Return the [x, y] coordinate for the center point of the cell that contains the specified text.  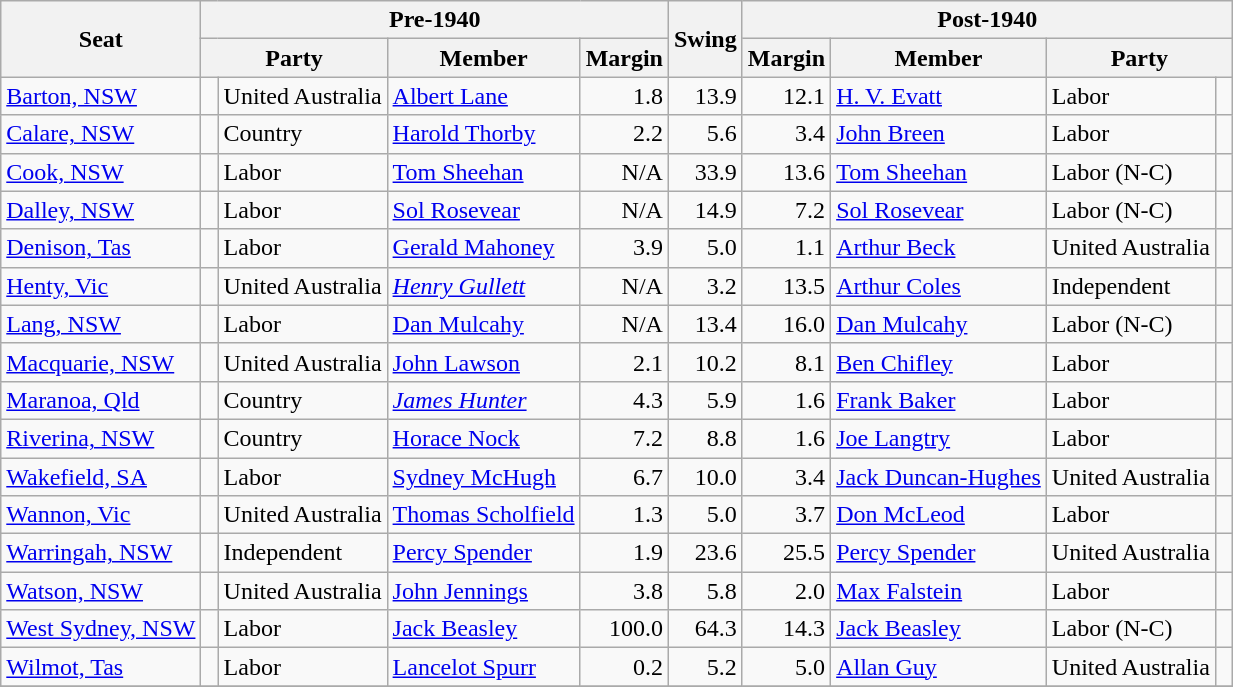
13.4 [705, 324]
Henry Gullett [484, 286]
8.8 [705, 438]
3.9 [624, 248]
Warringah, NSW [101, 553]
12.1 [786, 96]
3.8 [624, 591]
Horace Nock [484, 438]
3.2 [705, 286]
13.9 [705, 96]
Riverina, NSW [101, 438]
Wilmot, Tas [101, 667]
Calare, NSW [101, 134]
16.0 [786, 324]
John Breen [939, 134]
Thomas Scholfield [484, 515]
Albert Lane [484, 96]
2.1 [624, 362]
Arthur Beck [939, 248]
25.5 [786, 553]
6.7 [624, 477]
Wakefield, SA [101, 477]
2.0 [786, 591]
Henty, Vic [101, 286]
Gerald Mahoney [484, 248]
John Jennings [484, 591]
Sydney McHugh [484, 477]
2.2 [624, 134]
Max Falstein [939, 591]
John Lawson [484, 362]
5.6 [705, 134]
3.7 [786, 515]
Wannon, Vic [101, 515]
Maranoa, Qld [101, 400]
Swing [705, 39]
Arthur Coles [939, 286]
1.1 [786, 248]
Post-1940 [987, 20]
5.9 [705, 400]
8.1 [786, 362]
Watson, NSW [101, 591]
Lang, NSW [101, 324]
West Sydney, NSW [101, 629]
10.0 [705, 477]
Barton, NSW [101, 96]
1.3 [624, 515]
5.8 [705, 591]
14.3 [786, 629]
Jack Duncan-Hughes [939, 477]
10.2 [705, 362]
5.2 [705, 667]
33.9 [705, 172]
Harold Thorby [484, 134]
0.2 [624, 667]
Dalley, NSW [101, 210]
1.8 [624, 96]
23.6 [705, 553]
4.3 [624, 400]
Allan Guy [939, 667]
100.0 [624, 629]
Frank Baker [939, 400]
Joe Langtry [939, 438]
Ben Chifley [939, 362]
14.9 [705, 210]
Cook, NSW [101, 172]
Seat [101, 39]
1.9 [624, 553]
Don McLeod [939, 515]
Pre-1940 [435, 20]
Lancelot Spurr [484, 667]
Macquarie, NSW [101, 362]
13.5 [786, 286]
Denison, Tas [101, 248]
James Hunter [484, 400]
13.6 [786, 172]
64.3 [705, 629]
H. V. Evatt [939, 96]
